For the text-containing cell, return its midpoint in [x, y] coordinate format. 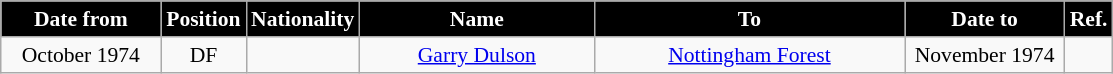
November 1974 [985, 55]
Name [476, 19]
October 1974 [81, 55]
Garry Dulson [476, 55]
Date to [985, 19]
Nationality [302, 19]
Position [204, 19]
Ref. [1089, 19]
To [749, 19]
Nottingham Forest [749, 55]
Date from [81, 19]
DF [204, 55]
